Provide the [X, Y] coordinate of the cell's center where the given text is located.  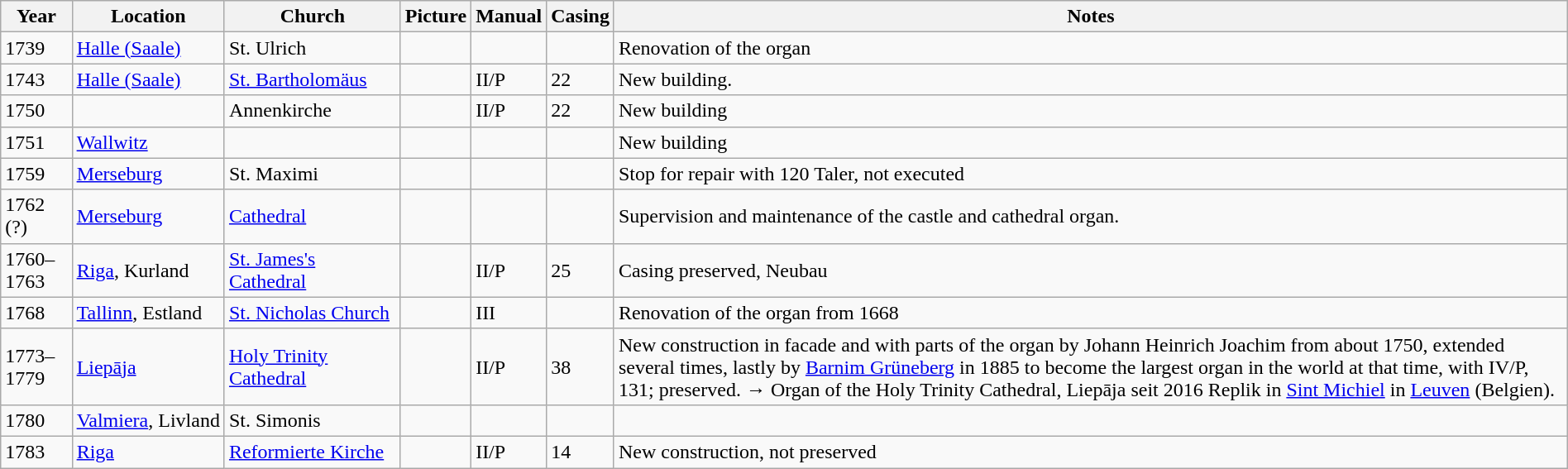
III [509, 313]
St. Ulrich [313, 48]
St. Simonis [313, 420]
Riga, Kurland [148, 270]
38 [581, 366]
Wallwitz [148, 142]
Church [313, 17]
Annenkirche [313, 111]
Picture [435, 17]
Valmiera, Livland [148, 420]
1768 [36, 313]
New construction, not preserved [1090, 452]
1773–1779 [36, 366]
25 [581, 270]
Tallinn, Estland [148, 313]
1783 [36, 452]
Supervision and maintenance of the castle and cathedral organ. [1090, 217]
Cathedral [313, 217]
1739 [36, 48]
Holy Trinity Cathedral [313, 366]
Notes [1090, 17]
St. Bartholomäus [313, 79]
St. Maximi [313, 174]
1751 [36, 142]
1750 [36, 111]
St. Nicholas Church [313, 313]
Liepāja [148, 366]
Riga [148, 452]
Renovation of the organ [1090, 48]
1762 (?) [36, 217]
Renovation of the organ from 1668 [1090, 313]
1759 [36, 174]
New building. [1090, 79]
Year [36, 17]
Manual [509, 17]
St. James's Cathedral [313, 270]
Reformierte Kirche [313, 452]
14 [581, 452]
1780 [36, 420]
Casing [581, 17]
Stop for repair with 120 Taler, not executed [1090, 174]
1760–1763 [36, 270]
1743 [36, 79]
Casing preserved, Neubau [1090, 270]
Location [148, 17]
